From the cell containing the given text, extract its center point as [X, Y] coordinate. 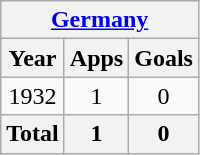
Germany [100, 20]
Apps [96, 58]
Year [33, 58]
1932 [33, 96]
Total [33, 134]
Goals [164, 58]
